Pinpoint the cell where the given text exists, returning its (x, y) midpoint coordinate. 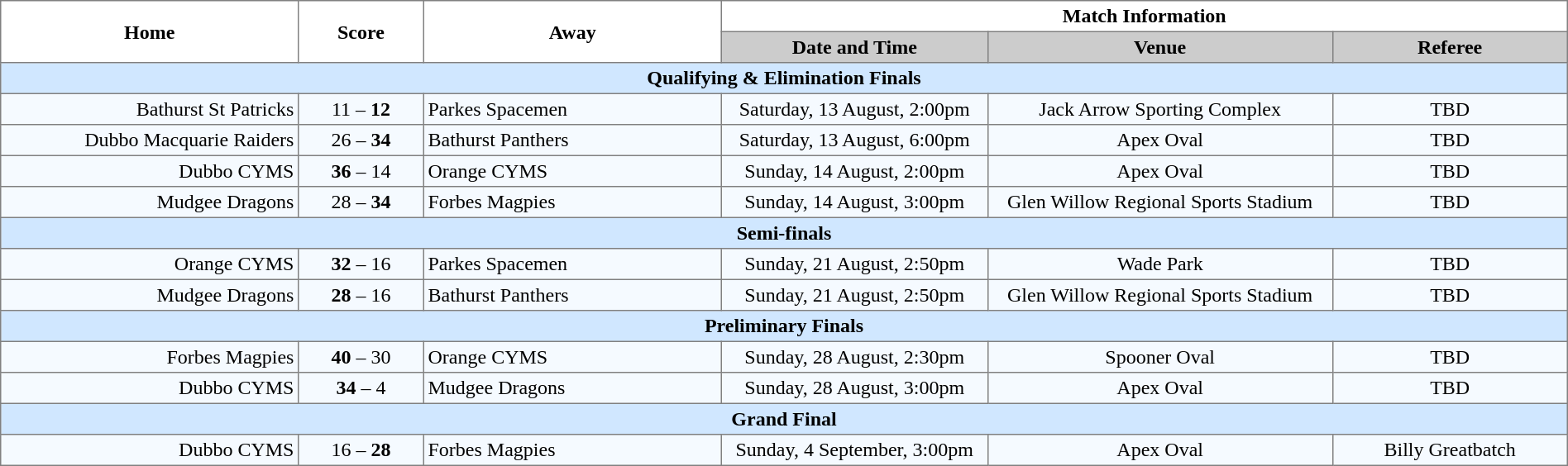
Venue (1159, 47)
Match Information (1145, 17)
Qualifying & Elimination Finals (784, 78)
Spooner Oval (1159, 357)
28 – 34 (361, 202)
36 – 14 (361, 171)
Saturday, 13 August, 2:00pm (854, 109)
28 – 16 (361, 295)
Away (572, 31)
Bathurst St Patricks (150, 109)
Date and Time (854, 47)
Sunday, 4 September, 3:00pm (854, 450)
26 – 34 (361, 140)
Score (361, 31)
40 – 30 (361, 357)
Sunday, 28 August, 3:00pm (854, 388)
Grand Final (784, 419)
Sunday, 14 August, 3:00pm (854, 202)
Wade Park (1159, 264)
32 – 16 (361, 264)
Home (150, 31)
Preliminary Finals (784, 326)
Sunday, 28 August, 2:30pm (854, 357)
Billy Greatbatch (1450, 450)
34 – 4 (361, 388)
Referee (1450, 47)
Semi-finals (784, 233)
Sunday, 14 August, 2:00pm (854, 171)
Dubbo Macquarie Raiders (150, 140)
16 – 28 (361, 450)
11 – 12 (361, 109)
Jack Arrow Sporting Complex (1159, 109)
Saturday, 13 August, 6:00pm (854, 140)
